Scan for the cell matching the given text and deliver its [X, Y] coordinate at center. 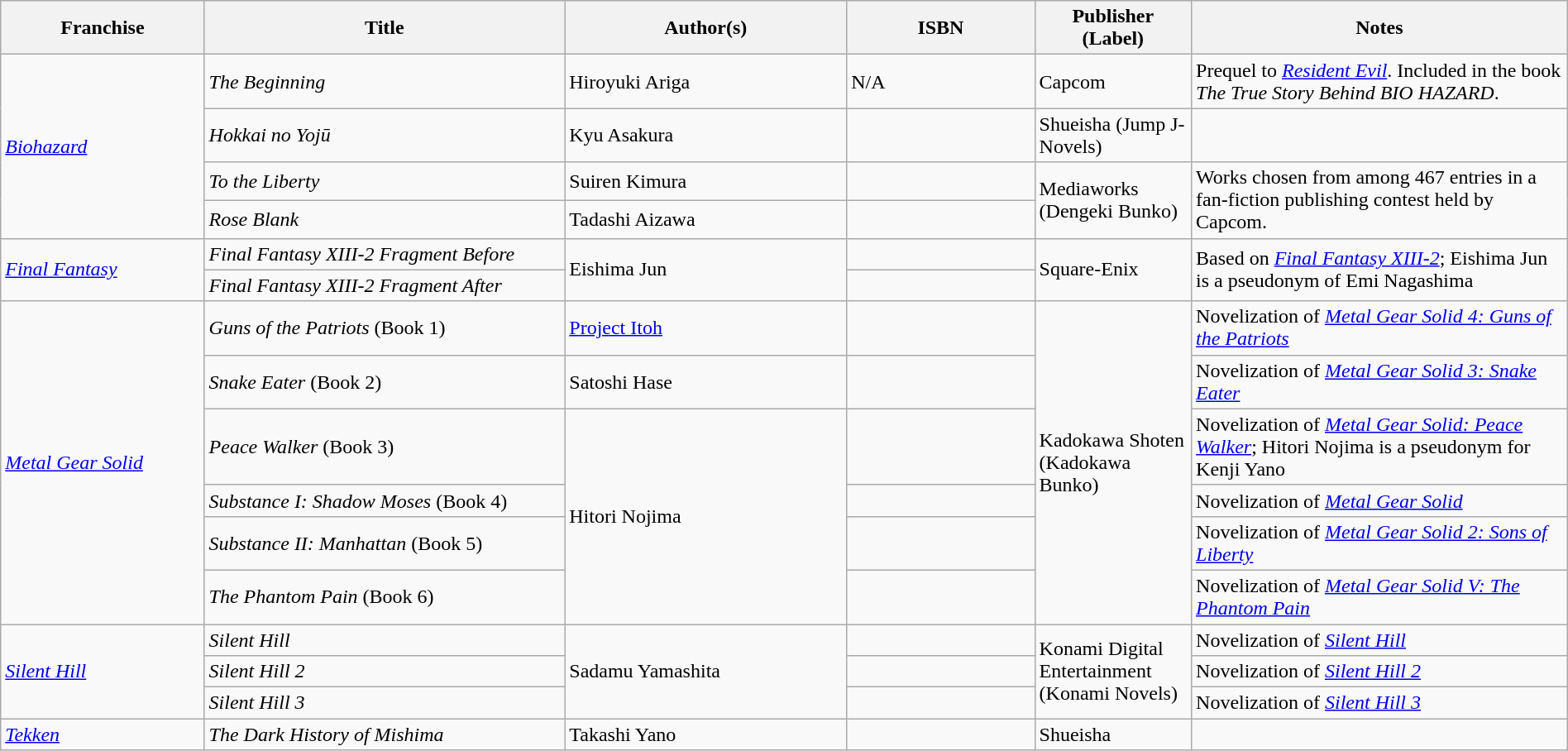
Biohazard [103, 146]
N/A [941, 81]
Guns of the Patriots (Book 1) [385, 328]
Final Fantasy XIII-2 Fragment Before [385, 254]
Suiren Kimura [706, 181]
Peace Walker (Book 3) [385, 447]
Hiroyuki Ariga [706, 81]
Square-Enix [1113, 270]
Novelization of Metal Gear Solid: Peace Walker; Hitori Nojima is a pseudonym for Kenji Yano [1379, 447]
Novelization of Metal Gear Solid [1379, 500]
Novelization of Silent Hill [1379, 639]
Snake Eater (Book 2) [385, 382]
Novelization of Metal Gear Solid V: The Phantom Pain [1379, 597]
Shueisha [1113, 734]
Capcom [1113, 81]
Novelization of Silent Hill 2 [1379, 672]
Notes [1379, 28]
Rose Blank [385, 219]
Hokkai no Yojū [385, 136]
Tekken [103, 734]
Kyu Asakura [706, 136]
Project Itoh [706, 328]
Kadokawa Shoten (Kadokawa Bunko) [1113, 462]
The Phantom Pain (Book 6) [385, 597]
Works chosen from among 467 entries in a fan-fiction publishing contest held by Capcom. [1379, 200]
Prequel to Resident Evil. Included in the book The True Story Behind BIO HAZARD. [1379, 81]
Silent Hill 2 [385, 672]
Substance II: Manhattan (Book 5) [385, 543]
Novelization of Silent Hill 3 [1379, 703]
Takashi Yano [706, 734]
Title [385, 28]
Konami Digital Entertainment (Konami Novels) [1113, 671]
Novelization of Metal Gear Solid 3: Snake Eater [1379, 382]
To the Liberty [385, 181]
Substance I: Shadow Moses (Book 4) [385, 500]
Franchise [103, 28]
The Dark History of Mishima [385, 734]
Satoshi Hase [706, 382]
Final Fantasy XIII-2 Fragment After [385, 285]
Novelization of Metal Gear Solid 4: Guns of the Patriots [1379, 328]
Sadamu Yamashita [706, 671]
ISBN [941, 28]
Hitori Nojima [706, 516]
Mediaworks (Dengeki Bunko) [1113, 200]
Metal Gear Solid [103, 462]
Publisher (Label) [1113, 28]
Final Fantasy [103, 270]
Shueisha (Jump J-Novels) [1113, 136]
Based on Final Fantasy XIII-2; Eishima Jun is a pseudonym of Emi Nagashima [1379, 270]
Silent Hill 3 [385, 703]
Eishima Jun [706, 270]
The Beginning [385, 81]
Novelization of Metal Gear Solid 2: Sons of Liberty [1379, 543]
Tadashi Aizawa [706, 219]
Author(s) [706, 28]
